Search for the cell housing the specified text and yield its (x, y) center coordinate. 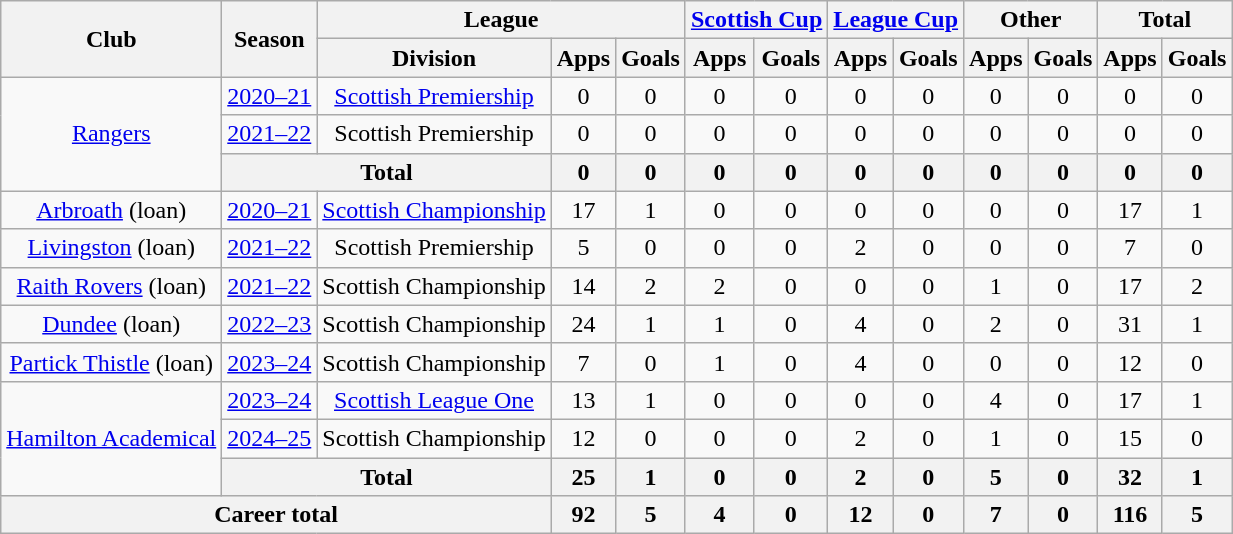
2022–23 (270, 324)
Arbroath (loan) (112, 210)
32 (1130, 477)
2024–25 (270, 438)
Club (112, 39)
14 (583, 286)
Division (434, 58)
Rangers (112, 134)
Career total (276, 515)
Raith Rovers (loan) (112, 286)
25 (583, 477)
Hamilton Academical (112, 438)
Other (1031, 20)
31 (1130, 324)
League (502, 20)
Scottish League One (434, 400)
Season (270, 39)
Scottish Cup (756, 20)
24 (583, 324)
92 (583, 515)
Partick Thistle (loan) (112, 362)
League Cup (896, 20)
13 (583, 400)
15 (1130, 438)
Livingston (loan) (112, 248)
Dundee (loan) (112, 324)
116 (1130, 515)
